Scan for the cell matching the given text and deliver its [X, Y] coordinate at center. 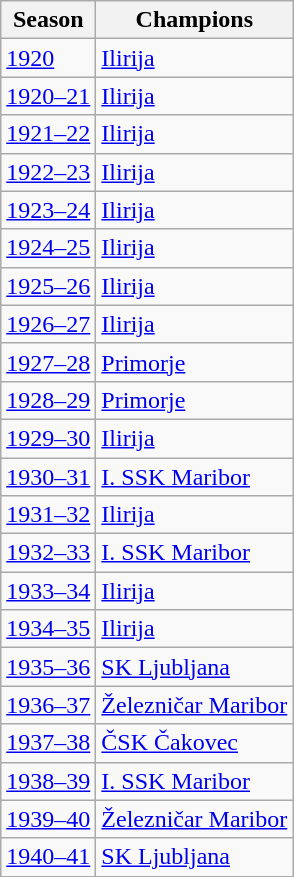
1928–29 [48, 400]
1931–32 [48, 515]
Champions [194, 20]
1926–27 [48, 324]
1927–28 [48, 362]
1932–33 [48, 553]
1921–22 [48, 134]
Season [48, 20]
1940–41 [48, 857]
1937–38 [48, 743]
1934–35 [48, 629]
1929–30 [48, 438]
1935–36 [48, 667]
1922–23 [48, 172]
ČSK Čakovec [194, 743]
1939–40 [48, 819]
1925–26 [48, 286]
1930–31 [48, 477]
1936–37 [48, 705]
1933–34 [48, 591]
1938–39 [48, 781]
1920 [48, 58]
1923–24 [48, 210]
1920–21 [48, 96]
1924–25 [48, 248]
